Identify which cell holds the provided text, then report its [x, y] central coordinate. 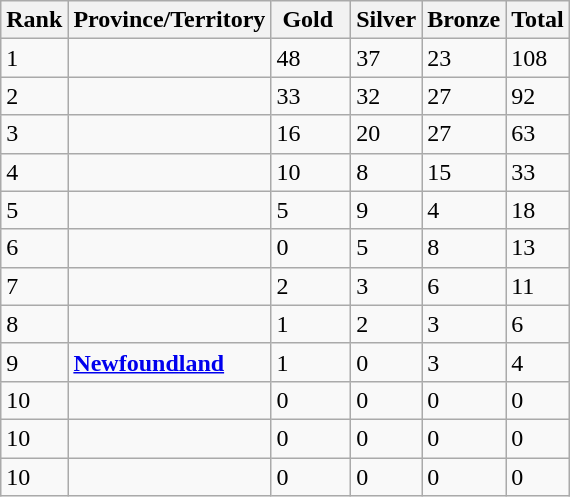
63 [538, 134]
18 [538, 210]
11 [538, 286]
20 [386, 134]
48 [311, 58]
13 [538, 248]
23 [464, 58]
Gold [311, 20]
32 [386, 96]
92 [538, 96]
Bronze [464, 20]
108 [538, 58]
Newfoundland [170, 362]
Total [538, 20]
16 [311, 134]
Silver [386, 20]
Rank [34, 20]
15 [464, 172]
37 [386, 58]
Province/Territory [170, 20]
7 [34, 286]
